Identify which cell holds the provided text, then report its (X, Y) central coordinate. 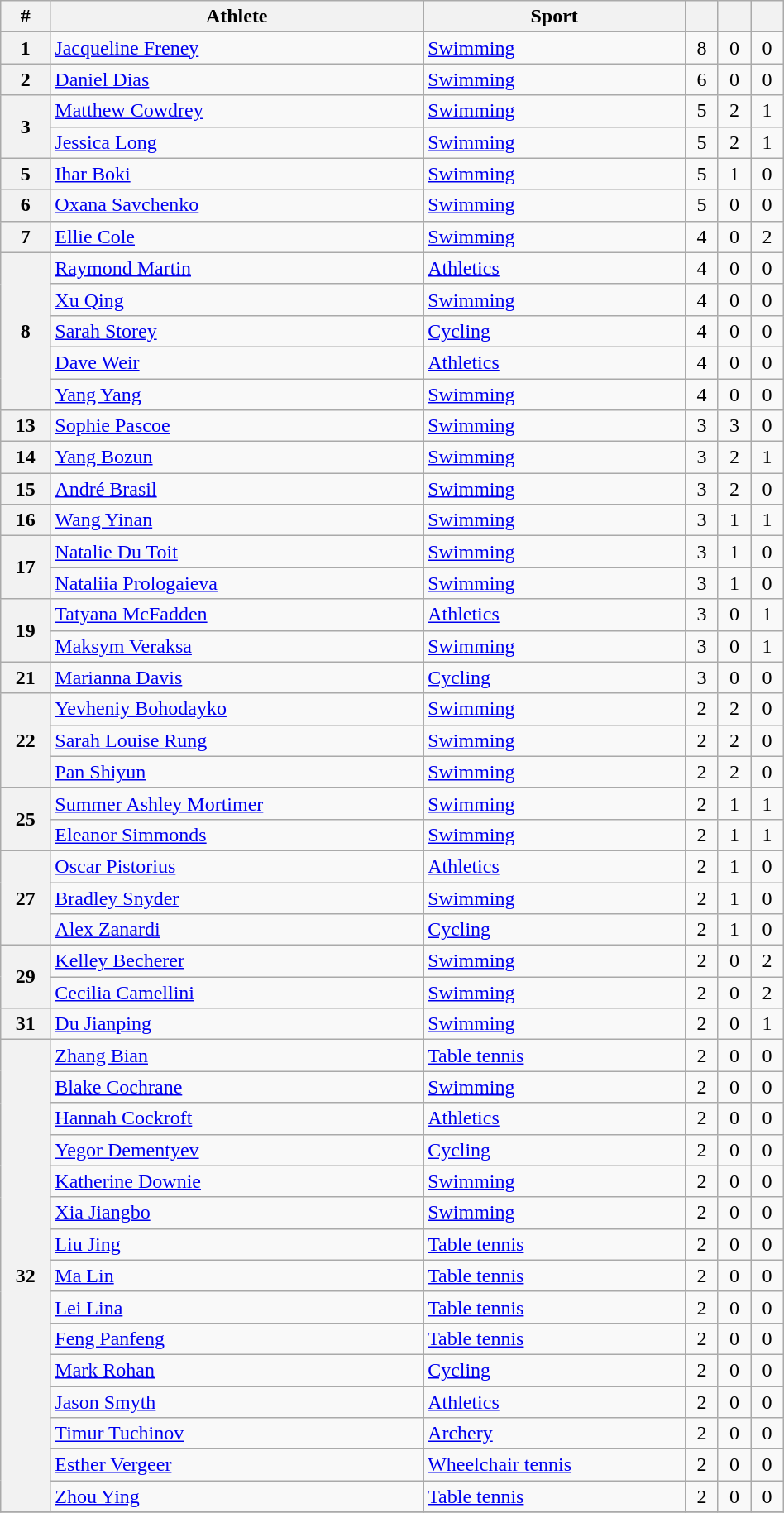
Ellie Cole (237, 237)
Raymond Martin (237, 268)
Oscar Pistorius (237, 866)
Xu Qing (237, 299)
Lei Lina (237, 1307)
16 (26, 520)
19 (26, 630)
14 (26, 457)
Jason Smyth (237, 1402)
Sophie Pascoe (237, 426)
Summer Ashley Mortimer (237, 803)
Blake Cochrane (237, 1087)
Alex Zanardi (237, 930)
Daniel Dias (237, 79)
Eleanor Simmonds (237, 835)
Jacqueline Freney (237, 48)
27 (26, 898)
Cecilia Camellini (237, 993)
21 (26, 677)
32 (26, 1276)
Bradley Snyder (237, 898)
Sarah Storey (237, 331)
Ihar Boki (237, 174)
7 (26, 237)
Marianna Davis (237, 677)
Zhou Ying (237, 1496)
# (26, 17)
Kelley Becherer (237, 961)
Timur Tuchinov (237, 1434)
29 (26, 977)
Wang Yinan (237, 520)
Yang Bozun (237, 457)
Yegor Dementyev (237, 1150)
Katherine Downie (237, 1181)
Wheelchair tennis (554, 1465)
Jessica Long (237, 142)
Yevheniy Bohodayko (237, 709)
Sarah Louise Rung (237, 740)
25 (26, 819)
17 (26, 567)
Liu Jing (237, 1244)
13 (26, 426)
Tatyana McFadden (237, 615)
Zhang Bian (237, 1056)
15 (26, 489)
Archery (554, 1434)
Hannah Cockroft (237, 1118)
22 (26, 740)
Natalie Du Toit (237, 552)
Oxana Savchenko (237, 205)
Feng Panfeng (237, 1338)
Du Jianping (237, 1024)
Esther Vergeer (237, 1465)
Ma Lin (237, 1276)
31 (26, 1024)
Dave Weir (237, 362)
André Brasil (237, 489)
Yang Yang (237, 395)
Pan Shiyun (237, 772)
Xia Jiangbo (237, 1213)
Nataliia Prologaieva (237, 583)
Athlete (237, 17)
Mark Rohan (237, 1370)
Matthew Cowdrey (237, 111)
Sport (554, 17)
Maksym Veraksa (237, 646)
